From the cell containing the given text, extract its center point as [x, y] coordinate. 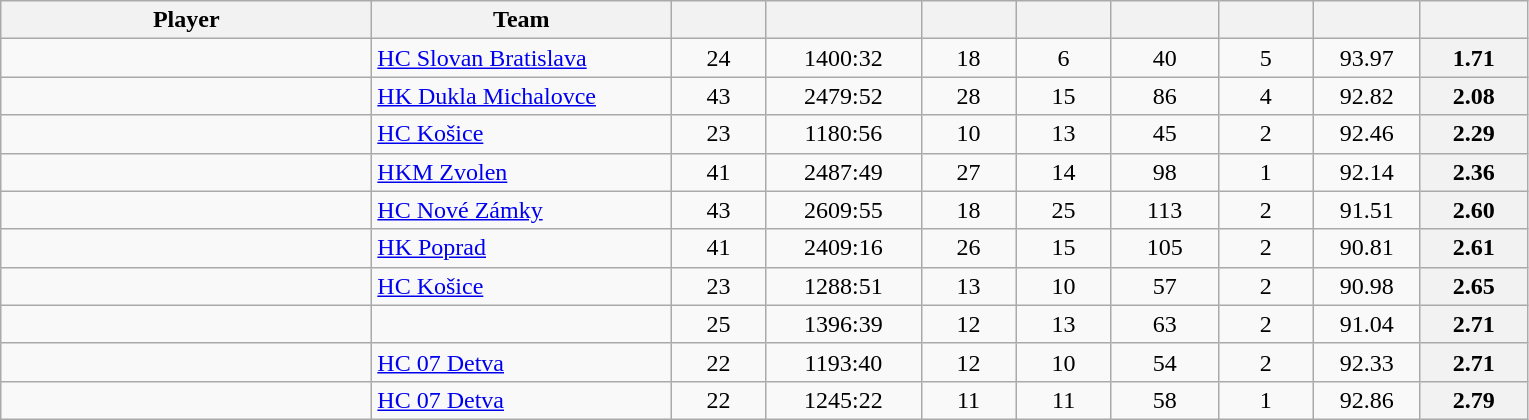
14 [1064, 172]
113 [1164, 210]
HKM Zvolen [522, 172]
2609:55 [844, 210]
Player [186, 20]
92.33 [1366, 362]
90.81 [1366, 248]
58 [1164, 400]
86 [1164, 96]
28 [968, 96]
93.97 [1366, 58]
92.14 [1366, 172]
1400:32 [844, 58]
92.82 [1366, 96]
HK Poprad [522, 248]
2.79 [1474, 400]
2.08 [1474, 96]
2479:52 [844, 96]
54 [1164, 362]
2487:49 [844, 172]
1245:22 [844, 400]
5 [1266, 58]
2.36 [1474, 172]
2.60 [1474, 210]
105 [1164, 248]
2.29 [1474, 134]
1288:51 [844, 286]
90.98 [1366, 286]
HC Nové Zámky [522, 210]
2.61 [1474, 248]
45 [1164, 134]
57 [1164, 286]
92.46 [1366, 134]
1180:56 [844, 134]
63 [1164, 324]
Team [522, 20]
40 [1164, 58]
24 [718, 58]
HK Dukla Michalovce [522, 96]
27 [968, 172]
1396:39 [844, 324]
91.04 [1366, 324]
1.71 [1474, 58]
91.51 [1366, 210]
6 [1064, 58]
98 [1164, 172]
26 [968, 248]
1193:40 [844, 362]
2.65 [1474, 286]
4 [1266, 96]
HC Slovan Bratislava [522, 58]
2409:16 [844, 248]
92.86 [1366, 400]
